Locate the cell with the specified text and output its [x, y] center coordinate. 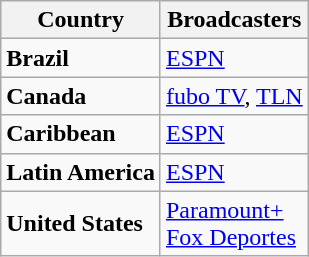
Caribbean [81, 134]
Canada [81, 96]
Latin America [81, 172]
Paramount+Fox Deportes [234, 224]
United States [81, 224]
Brazil [81, 58]
Country [81, 20]
fubo TV, TLN [234, 96]
Broadcasters [234, 20]
